Return [X, Y] of the center of cell containing provided text 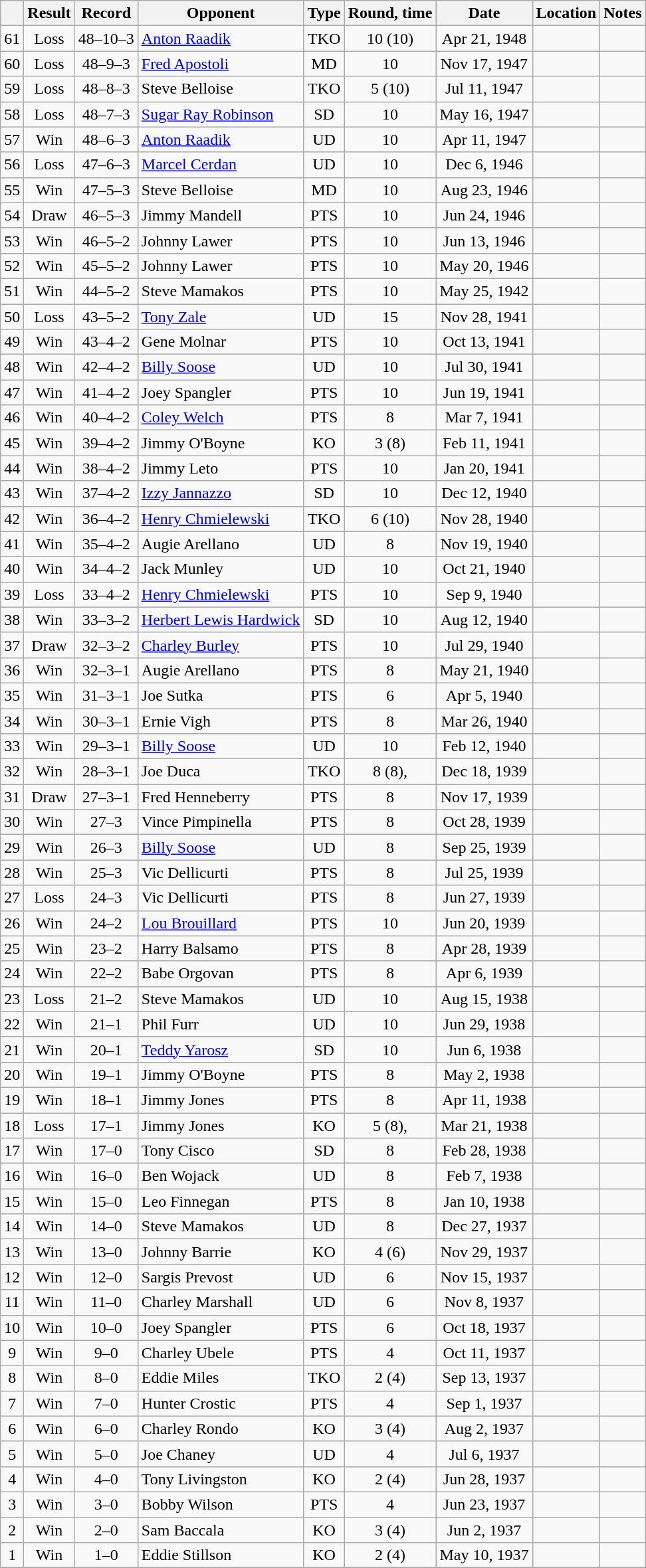
6 (10) [390, 519]
27–3–1 [106, 797]
Location [566, 13]
25 [12, 948]
Apr 11, 1938 [484, 1100]
24–3 [106, 898]
5 [12, 1454]
17 [12, 1151]
Apr 5, 1940 [484, 695]
54 [12, 215]
8 (8), [390, 772]
11–0 [106, 1302]
3 [12, 1504]
Jul 29, 1940 [484, 645]
20 [12, 1075]
39 [12, 594]
Harry Balsamo [221, 948]
Jul 25, 1939 [484, 873]
58 [12, 114]
43–5–2 [106, 317]
51 [12, 291]
19–1 [106, 1075]
22–2 [106, 974]
Sugar Ray Robinson [221, 114]
May 10, 1937 [484, 1555]
21 [12, 1049]
Mar 21, 1938 [484, 1126]
57 [12, 139]
Aug 23, 1946 [484, 190]
Dec 6, 1946 [484, 165]
Joe Sutka [221, 695]
Jan 10, 1938 [484, 1201]
3–0 [106, 1504]
33–3–2 [106, 620]
Nov 8, 1937 [484, 1302]
39–4–2 [106, 443]
Jul 30, 1941 [484, 367]
Jan 20, 1941 [484, 468]
46–5–3 [106, 215]
48–6–3 [106, 139]
May 25, 1942 [484, 291]
26–3 [106, 847]
34–4–2 [106, 569]
Lou Brouillard [221, 923]
61 [12, 39]
31 [12, 797]
25–3 [106, 873]
Jimmy Leto [221, 468]
Joe Chaney [221, 1454]
9 [12, 1353]
Dec 12, 1940 [484, 493]
46 [12, 418]
4–0 [106, 1479]
12–0 [106, 1277]
14–0 [106, 1227]
55 [12, 190]
Apr 21, 1948 [484, 39]
27–3 [106, 822]
44 [12, 468]
Nov 17, 1939 [484, 797]
Charley Marshall [221, 1302]
20–1 [106, 1049]
Jun 2, 1937 [484, 1529]
10 (10) [390, 39]
Apr 28, 1939 [484, 948]
30–3–1 [106, 721]
Jun 20, 1939 [484, 923]
48–8–3 [106, 89]
38 [12, 620]
13 [12, 1252]
Nov 29, 1937 [484, 1252]
40 [12, 569]
35 [12, 695]
11 [12, 1302]
Feb 7, 1938 [484, 1176]
29 [12, 847]
Notes [623, 13]
13–0 [106, 1252]
Ernie Vigh [221, 721]
21–2 [106, 999]
May 20, 1946 [484, 266]
Jun 6, 1938 [484, 1049]
19 [12, 1100]
Nov 19, 1940 [484, 544]
53 [12, 240]
Sep 13, 1937 [484, 1378]
48–10–3 [106, 39]
17–0 [106, 1151]
Jimmy Mandell [221, 215]
Jun 19, 1941 [484, 392]
Nov 28, 1941 [484, 317]
Date [484, 13]
50 [12, 317]
Feb 28, 1938 [484, 1151]
Gene Molnar [221, 342]
Dec 18, 1939 [484, 772]
Oct 11, 1937 [484, 1353]
27 [12, 898]
Eddie Stillson [221, 1555]
Record [106, 13]
Charley Ubele [221, 1353]
32–3–2 [106, 645]
Nov 15, 1937 [484, 1277]
Hunter Crostic [221, 1403]
Aug 2, 1937 [484, 1429]
43 [12, 493]
22 [12, 1024]
May 21, 1940 [484, 670]
41–4–2 [106, 392]
5–0 [106, 1454]
33 [12, 746]
35–4–2 [106, 544]
Type [324, 13]
Opponent [221, 13]
Feb 12, 1940 [484, 746]
Tony Cisco [221, 1151]
48–7–3 [106, 114]
Charley Rondo [221, 1429]
Oct 21, 1940 [484, 569]
18–1 [106, 1100]
10–0 [106, 1328]
56 [12, 165]
18 [12, 1126]
Fred Apostoli [221, 64]
Apr 11, 1947 [484, 139]
Babe Orgovan [221, 974]
59 [12, 89]
2–0 [106, 1529]
4 (6) [390, 1252]
Tony Livingston [221, 1479]
Oct 18, 1937 [484, 1328]
Charley Burley [221, 645]
Nov 28, 1940 [484, 519]
42 [12, 519]
33–4–2 [106, 594]
Sep 1, 1937 [484, 1403]
16–0 [106, 1176]
38–4–2 [106, 468]
Aug 12, 1940 [484, 620]
41 [12, 544]
6–0 [106, 1429]
23 [12, 999]
Sep 9, 1940 [484, 594]
Jun 24, 1946 [484, 215]
Dec 27, 1937 [484, 1227]
21–1 [106, 1024]
Oct 13, 1941 [484, 342]
Fred Henneberry [221, 797]
Ben Wojack [221, 1176]
Jul 11, 1947 [484, 89]
Apr 6, 1939 [484, 974]
Tony Zale [221, 317]
May 16, 1947 [484, 114]
Feb 11, 1941 [484, 443]
45 [12, 443]
Jack Munley [221, 569]
29–3–1 [106, 746]
Teddy Yarosz [221, 1049]
Marcel Cerdan [221, 165]
3 (8) [390, 443]
Mar 26, 1940 [484, 721]
12 [12, 1277]
36–4–2 [106, 519]
Round, time [390, 13]
1–0 [106, 1555]
Joe Duca [221, 772]
32–3–1 [106, 670]
48 [12, 367]
16 [12, 1176]
7 [12, 1403]
52 [12, 266]
28 [12, 873]
9–0 [106, 1353]
Bobby Wilson [221, 1504]
Izzy Jannazzo [221, 493]
8–0 [106, 1378]
36 [12, 670]
Eddie Miles [221, 1378]
May 2, 1938 [484, 1075]
Mar 7, 1941 [484, 418]
14 [12, 1227]
Sep 25, 1939 [484, 847]
Jul 6, 1937 [484, 1454]
42–4–2 [106, 367]
Jun 29, 1938 [484, 1024]
5 (10) [390, 89]
7–0 [106, 1403]
37–4–2 [106, 493]
Sam Baccala [221, 1529]
Phil Furr [221, 1024]
Nov 17, 1947 [484, 64]
28–3–1 [106, 772]
60 [12, 64]
Sargis Prevost [221, 1277]
48–9–3 [106, 64]
Herbert Lewis Hardwick [221, 620]
Oct 28, 1939 [484, 822]
47–6–3 [106, 165]
Jun 27, 1939 [484, 898]
31–3–1 [106, 695]
5 (8), [390, 1126]
23–2 [106, 948]
17–1 [106, 1126]
Jun 13, 1946 [484, 240]
Jun 28, 1937 [484, 1479]
1 [12, 1555]
Coley Welch [221, 418]
24–2 [106, 923]
34 [12, 721]
Vince Pimpinella [221, 822]
43–4–2 [106, 342]
47–5–3 [106, 190]
24 [12, 974]
45–5–2 [106, 266]
Aug 15, 1938 [484, 999]
Jun 23, 1937 [484, 1504]
15–0 [106, 1201]
40–4–2 [106, 418]
Result [49, 13]
49 [12, 342]
Johnny Barrie [221, 1252]
Leo Finnegan [221, 1201]
47 [12, 392]
2 [12, 1529]
26 [12, 923]
30 [12, 822]
46–5–2 [106, 240]
44–5–2 [106, 291]
32 [12, 772]
37 [12, 645]
